Detect which cell encompasses the target text, then output its (X, Y) center coordinate. 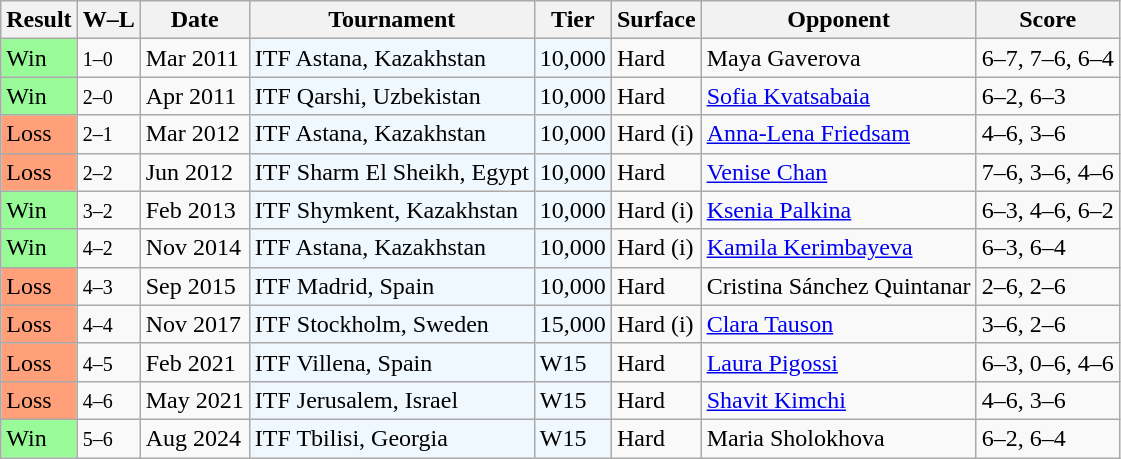
Maria Sholokhova (838, 438)
4–4 (108, 324)
4–3 (108, 286)
Ksenia Palkina (838, 210)
6–7, 7–6, 6–4 (1048, 58)
4–6 (108, 400)
Tier (572, 20)
Date (194, 20)
7–6, 3–6, 4–6 (1048, 172)
5–6 (108, 438)
2–1 (108, 134)
Maya Gaverova (838, 58)
4–5 (108, 362)
Cristina Sánchez Quintanar (838, 286)
ITF Stockholm, Sweden (392, 324)
2–6, 2–6 (1048, 286)
Jun 2012 (194, 172)
W–L (108, 20)
Result (39, 20)
Shavit Kimchi (838, 400)
Opponent (838, 20)
Mar 2011 (194, 58)
1–0 (108, 58)
6–3, 0–6, 4–6 (1048, 362)
ITF Tbilisi, Georgia (392, 438)
May 2021 (194, 400)
ITF Qarshi, Uzbekistan (392, 96)
ITF Shymkent, Kazakhstan (392, 210)
Surface (656, 20)
Feb 2021 (194, 362)
ITF Jerusalem, Israel (392, 400)
2–2 (108, 172)
Nov 2017 (194, 324)
15,000 (572, 324)
Kamila Kerimbayeva (838, 248)
Sep 2015 (194, 286)
Laura Pigossi (838, 362)
Apr 2011 (194, 96)
4–2 (108, 248)
Mar 2012 (194, 134)
Score (1048, 20)
Anna-Lena Friedsam (838, 134)
6–3, 4–6, 6–2 (1048, 210)
6–3, 6–4 (1048, 248)
Tournament (392, 20)
Aug 2024 (194, 438)
Clara Tauson (838, 324)
Nov 2014 (194, 248)
Sofia Kvatsabaia (838, 96)
Venise Chan (838, 172)
2–0 (108, 96)
6–2, 6–3 (1048, 96)
3–6, 2–6 (1048, 324)
Feb 2013 (194, 210)
ITF Villena, Spain (392, 362)
3–2 (108, 210)
ITF Madrid, Spain (392, 286)
6–2, 6–4 (1048, 438)
ITF Sharm El Sheikh, Egypt (392, 172)
